From the cell containing the given text, extract its center point as [x, y] coordinate. 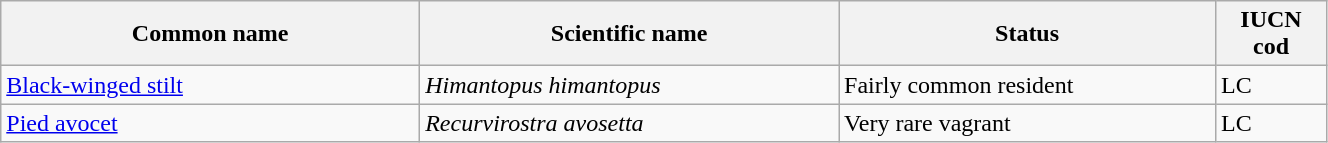
Common name [210, 34]
Black-winged stilt [210, 85]
Status [1028, 34]
Fairly common resident [1028, 85]
Scientific name [630, 34]
Very rare vagrant [1028, 123]
IUCN cod [1272, 34]
Pied avocet [210, 123]
Himantopus himantopus [630, 85]
Recurvirostra avosetta [630, 123]
